Determine the [X, Y] coordinate at the center of the cell enclosing the given text.  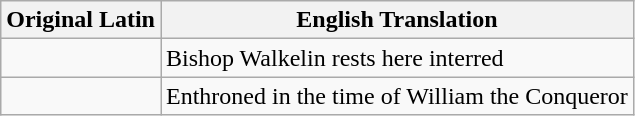
Bishop Walkelin rests here interred [396, 58]
Original Latin [81, 20]
English Translation [396, 20]
Enthroned in the time of William the Conqueror [396, 96]
